Scan for the cell matching the given text and deliver its (X, Y) coordinate at center. 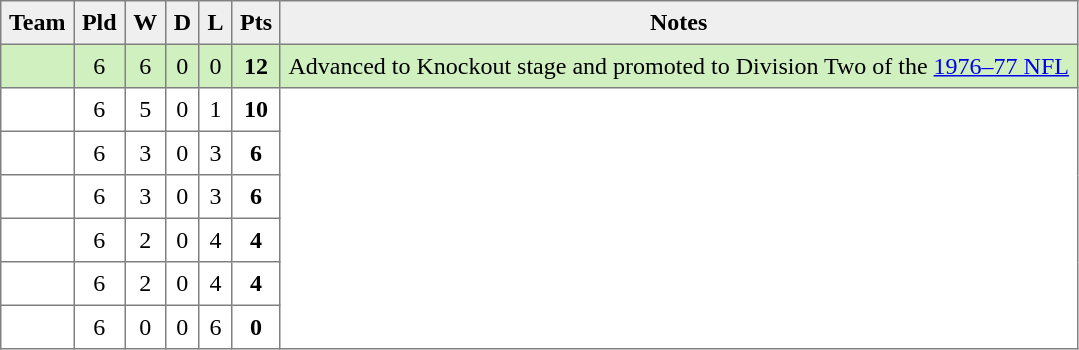
Pld (100, 23)
L (216, 23)
Notes (678, 23)
12 (256, 66)
1 (216, 110)
5 (145, 110)
Advanced to Knockout stage and promoted to Division Two of the 1976–77 NFL (678, 66)
W (145, 23)
Pts (256, 23)
D (182, 23)
Team (38, 23)
10 (256, 110)
